Scan for the cell matching the given text and deliver its (x, y) coordinate at center. 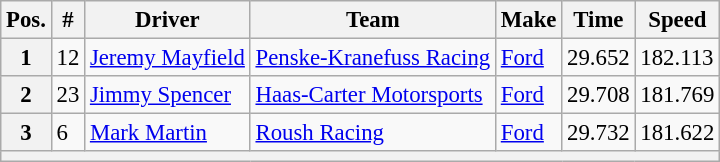
Time (598, 20)
181.769 (678, 95)
181.622 (678, 133)
1 (26, 58)
29.708 (598, 95)
Jeremy Mayfield (168, 58)
12 (68, 58)
6 (68, 133)
182.113 (678, 58)
29.732 (598, 133)
Mark Martin (168, 133)
Speed (678, 20)
3 (26, 133)
# (68, 20)
Make (528, 20)
Pos. (26, 20)
2 (26, 95)
Driver (168, 20)
Jimmy Spencer (168, 95)
Roush Racing (372, 133)
23 (68, 95)
Haas-Carter Motorsports (372, 95)
29.652 (598, 58)
Team (372, 20)
Penske-Kranefuss Racing (372, 58)
